Return the [x, y] coordinate for the center point of the cell that contains the specified text.  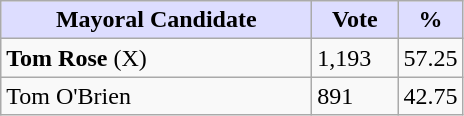
57.25 [430, 58]
Tom O'Brien [156, 96]
Tom Rose (X) [156, 58]
Mayoral Candidate [156, 20]
42.75 [430, 96]
% [430, 20]
Vote [355, 20]
1,193 [355, 58]
891 [355, 96]
